Provide the [x, y] coordinate of the cell's center where the given text is located.  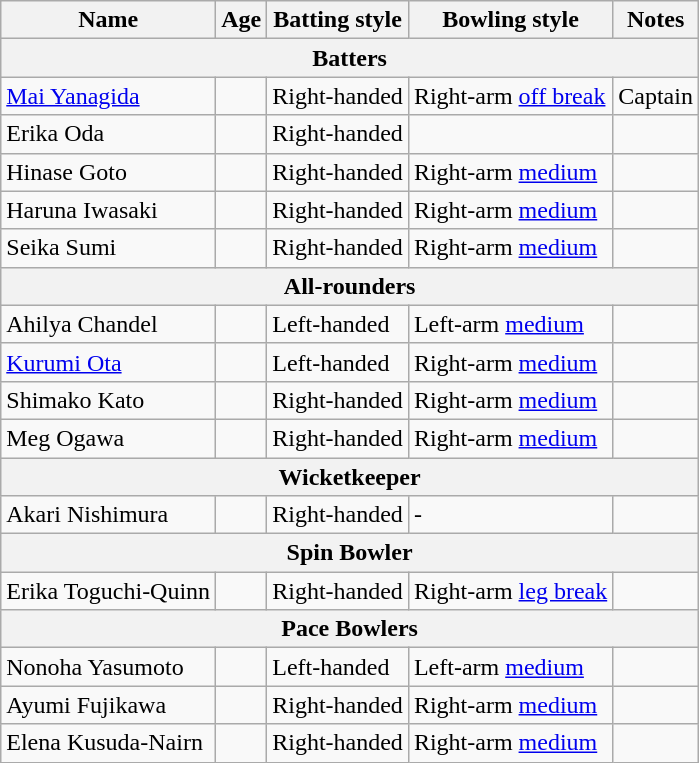
Pace Bowlers [350, 629]
Name [108, 20]
Batters [350, 58]
Wicketkeeper [350, 477]
Hinase Goto [108, 172]
Mai Yanagida [108, 96]
Notes [656, 20]
Right-arm leg break [510, 591]
Ayumi Fujikawa [108, 705]
Erika Oda [108, 134]
Haruna Iwasaki [108, 210]
Bowling style [510, 20]
Kurumi Ota [108, 362]
Nonoha Yasumoto [108, 667]
Batting style [338, 20]
Elena Kusuda-Nairn [108, 743]
All-rounders [350, 286]
Erika Toguchi-Quinn [108, 591]
Shimako Kato [108, 400]
Seika Sumi [108, 248]
Captain [656, 96]
Age [242, 20]
Meg Ogawa [108, 438]
- [510, 515]
Ahilya Chandel [108, 324]
Right-arm off break [510, 96]
Spin Bowler [350, 553]
Akari Nishimura [108, 515]
